Return the [X, Y] coordinate for the center point of the cell that contains the specified text.  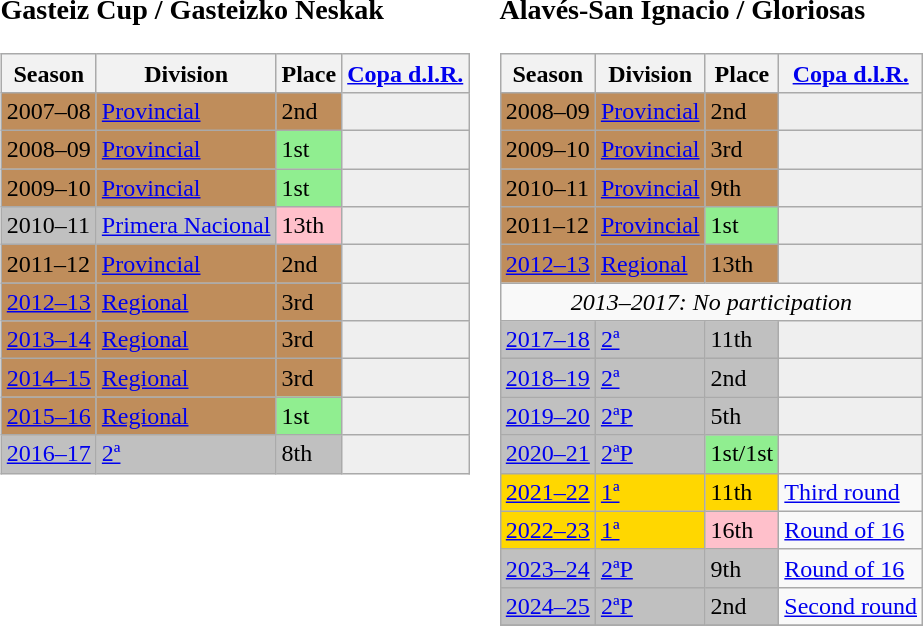
8th [309, 454]
2017–18 [548, 340]
2014–15 [48, 378]
2013–14 [48, 340]
2022–23 [548, 530]
2020–21 [548, 454]
2013–2017: No participation [711, 302]
2023–24 [548, 568]
2015–16 [48, 416]
2021–22 [548, 492]
1st/1st [742, 454]
16th [742, 530]
2016–17 [48, 454]
2019–20 [548, 416]
2018–19 [548, 378]
5th [742, 416]
Third round [851, 492]
Second round [851, 606]
2007–08 [48, 111]
Primera Nacional [186, 226]
2024–25 [548, 606]
